Provide the [x, y] coordinate of the cell's center where the given text is located.  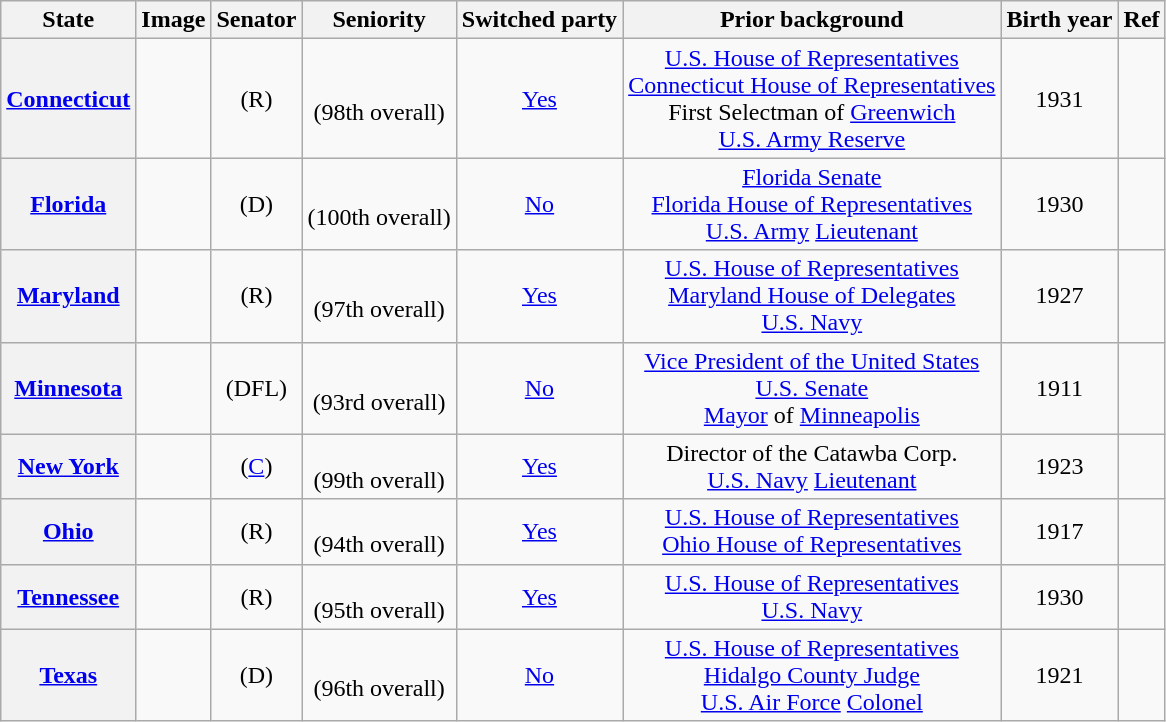
Director of the Catawba Corp.U.S. Navy Lieutenant [812, 466]
1931 [1060, 98]
Ref [1142, 20]
(C) [256, 466]
Prior background [812, 20]
Maryland [68, 296]
Connecticut [68, 98]
U.S. House of RepresentativesConnecticut House of RepresentativesFirst Selectman of GreenwichU.S. Army Reserve [812, 98]
(97th overall) [379, 296]
Minnesota [68, 388]
(99th overall) [379, 466]
(DFL) [256, 388]
Ohio [68, 532]
Birth year [1060, 20]
State [68, 20]
(100th overall) [379, 204]
U.S. House of RepresentativesMaryland House of DelegatesU.S. Navy [812, 296]
Florida [68, 204]
U.S. House of RepresentativesOhio House of Representatives [812, 532]
Texas [68, 675]
(95th overall) [379, 596]
1927 [1060, 296]
Senator [256, 20]
(94th overall) [379, 532]
Seniority [379, 20]
U.S. House of RepresentativesU.S. Navy [812, 596]
New York [68, 466]
U.S. House of RepresentativesHidalgo County JudgeU.S. Air Force Colonel [812, 675]
(93rd overall) [379, 388]
1917 [1060, 532]
(98th overall) [379, 98]
Tennessee [68, 596]
Image [174, 20]
Vice President of the United StatesU.S. SenateMayor of Minneapolis [812, 388]
1911 [1060, 388]
(96th overall) [379, 675]
Switched party [539, 20]
1921 [1060, 675]
Florida SenateFlorida House of RepresentativesU.S. Army Lieutenant [812, 204]
1923 [1060, 466]
